Provide the [x, y] coordinate of the cell's center where the given text is located.  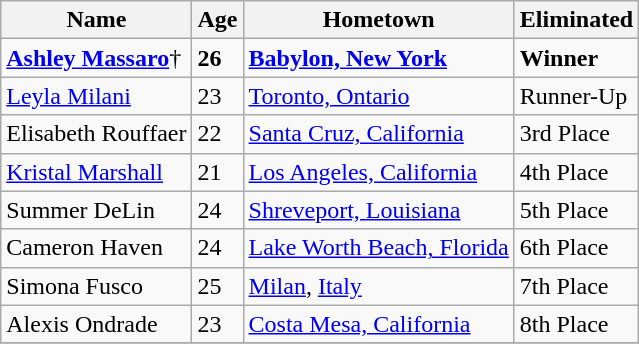
3rd Place [576, 134]
Lake Worth Beach, Florida [378, 248]
Milan, Italy [378, 286]
Costa Mesa, California [378, 324]
26 [218, 58]
Leyla Milani [96, 96]
21 [218, 172]
Babylon, New York [378, 58]
Simona Fusco [96, 286]
Cameron Haven [96, 248]
25 [218, 286]
Toronto, Ontario [378, 96]
Age [218, 20]
Hometown [378, 20]
Winner [576, 58]
Los Angeles, California [378, 172]
Runner-Up [576, 96]
Alexis Ondrade [96, 324]
4th Place [576, 172]
22 [218, 134]
Santa Cruz, California [378, 134]
Shreveport, Louisiana [378, 210]
Ashley Massaro† [96, 58]
5th Place [576, 210]
Elisabeth Rouffaer [96, 134]
Eliminated [576, 20]
Kristal Marshall [96, 172]
Name [96, 20]
Summer DeLin [96, 210]
6th Place [576, 248]
8th Place [576, 324]
7th Place [576, 286]
